Detect which cell encompasses the target text, then output its [x, y] center coordinate. 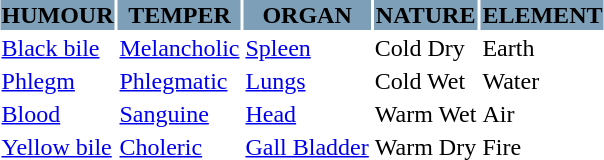
Sanguine [180, 114]
Earth [542, 48]
TEMPER [180, 15]
Cold Dry [426, 48]
ORGAN [307, 15]
Black bile [58, 48]
Spleen [307, 48]
Phlegm [58, 81]
Lungs [307, 81]
Blood [58, 114]
NATURE [426, 15]
Warm Wet [426, 114]
Cold Wet [426, 81]
Head [307, 114]
Phlegmatic [180, 81]
Melancholic [180, 48]
ELEMENT [542, 15]
Water [542, 81]
Air [542, 114]
HUMOUR [58, 15]
